Locate the cell with the specified text and output its [X, Y] center coordinate. 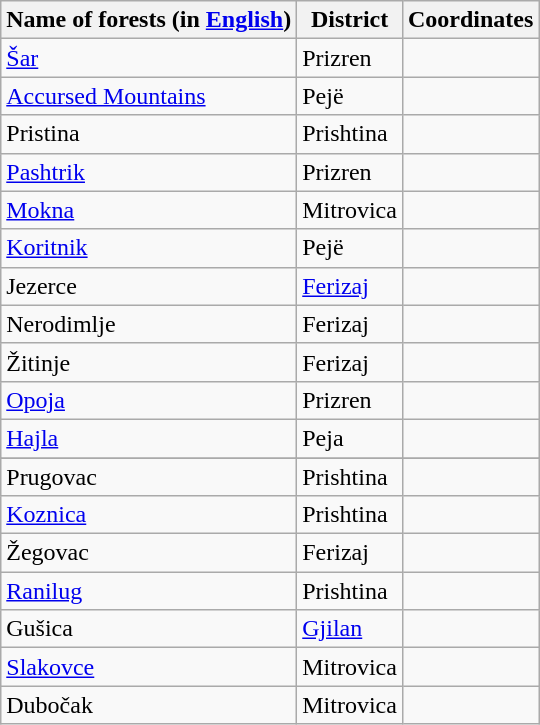
Opoja [149, 400]
Slakovce [149, 667]
Koritnik [149, 248]
Name of forests (in English) [149, 20]
Nerodimlje [149, 324]
Prugovac [149, 477]
Hajla [149, 438]
Gušica [149, 629]
Pristina [149, 134]
Jezerce [149, 286]
Gjilan [350, 629]
Mokna [149, 210]
Šar [149, 58]
District [350, 20]
Žegovac [149, 553]
Dubočak [149, 705]
Accursed Mountains [149, 96]
Pashtrik [149, 172]
Ranilug [149, 591]
Peja [350, 438]
Koznica [149, 515]
Coordinates [470, 20]
Žitinje [149, 362]
